Provide the (x, y) coordinate of the cell's center where the given text is located.  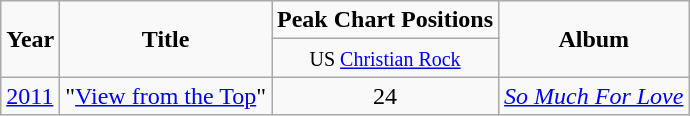
2011 (30, 96)
So Much For Love (594, 96)
Album (594, 39)
Peak Chart Positions (386, 20)
Title (166, 39)
Year (30, 39)
US Christian Rock (386, 58)
24 (386, 96)
"View from the Top" (166, 96)
